Output the [x, y] coordinate of the center of the cell containing the given text.  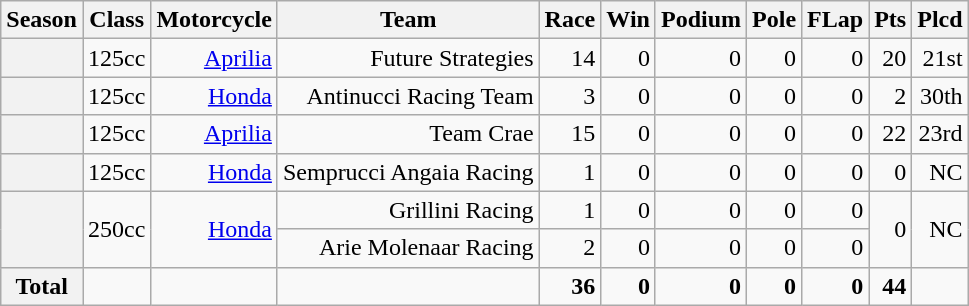
Win [628, 20]
21st [940, 58]
Season [42, 20]
30th [940, 96]
Future Strategies [408, 58]
FLap [836, 20]
250cc [116, 229]
3 [570, 96]
Team [408, 20]
22 [890, 134]
Arie Molenaar Racing [408, 248]
20 [890, 58]
Antinucci Racing Team [408, 96]
Motorcycle [214, 20]
Race [570, 20]
Plcd [940, 20]
36 [570, 286]
Total [42, 286]
Pole [774, 20]
Semprucci Angaia Racing [408, 172]
14 [570, 58]
Class [116, 20]
44 [890, 286]
15 [570, 134]
Team Crae [408, 134]
23rd [940, 134]
Pts [890, 20]
Podium [700, 20]
Grillini Racing [408, 210]
